Determine the (X, Y) coordinate at the center of the cell enclosing the given text.  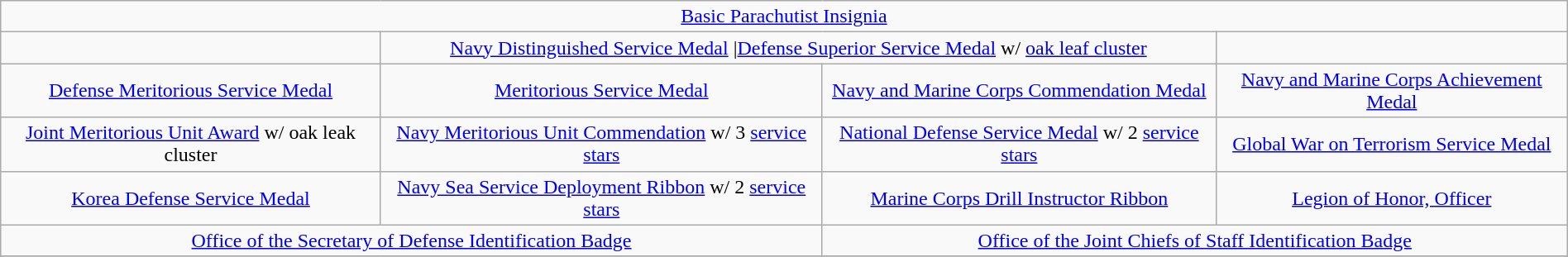
Legion of Honor, Officer (1391, 198)
Korea Defense Service Medal (191, 198)
Navy Meritorious Unit Commendation w/ 3 service stars (601, 144)
Navy Sea Service Deployment Ribbon w/ 2 service stars (601, 198)
Defense Meritorious Service Medal (191, 91)
Meritorious Service Medal (601, 91)
Navy and Marine Corps Commendation Medal (1019, 91)
Basic Parachutist Insignia (784, 17)
Joint Meritorious Unit Award w/ oak leak cluster (191, 144)
Marine Corps Drill Instructor Ribbon (1019, 198)
Office of the Joint Chiefs of Staff Identification Badge (1194, 240)
Office of the Secretary of Defense Identification Badge (412, 240)
Navy and Marine Corps Achievement Medal (1391, 91)
Navy Distinguished Service Medal |Defense Superior Service Medal w/ oak leaf cluster (798, 48)
Global War on Terrorism Service Medal (1391, 144)
National Defense Service Medal w/ 2 service stars (1019, 144)
